Find where the given text appears and provide that cell's center as (X, Y) coordinate. 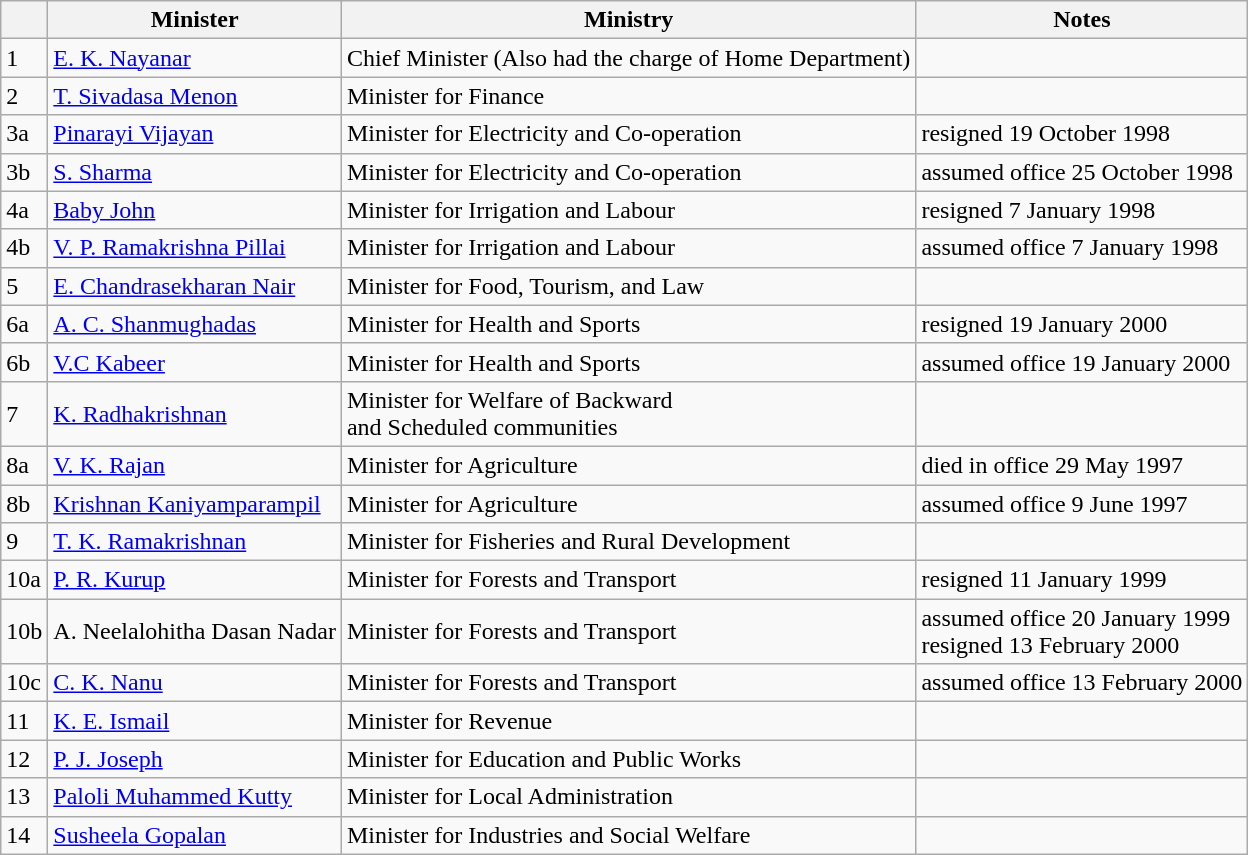
10a (24, 580)
12 (24, 759)
Pinarayi Vijayan (195, 134)
K. E. Ismail (195, 721)
Notes (1082, 20)
assumed office 7 January 1998 (1082, 248)
Minister for Education and Public Works (628, 759)
Krishnan Kaniyamparampil (195, 503)
died in office 29 May 1997 (1082, 465)
S. Sharma (195, 172)
Minister for Finance (628, 96)
Minister for Welfare of Backwardand Scheduled communities (628, 414)
8b (24, 503)
4b (24, 248)
3a (24, 134)
5 (24, 286)
4a (24, 210)
E. Chandrasekharan Nair (195, 286)
assumed office 9 June 1997 (1082, 503)
assumed office 13 February 2000 (1082, 683)
assumed office 25 October 1998 (1082, 172)
14 (24, 835)
E. K. Nayanar (195, 58)
Ministry (628, 20)
10b (24, 632)
resigned 19 January 2000 (1082, 324)
P. J. Joseph (195, 759)
A. Neelalohitha Dasan Nadar (195, 632)
9 (24, 542)
T. Sivadasa Menon (195, 96)
8a (24, 465)
Chief Minister (Also had the charge of Home Department) (628, 58)
6b (24, 362)
Minister for Revenue (628, 721)
Minister for Fisheries and Rural Development (628, 542)
C. K. Nanu (195, 683)
resigned 7 January 1998 (1082, 210)
Minister for Industries and Social Welfare (628, 835)
Paloli Muhammed Kutty (195, 797)
3b (24, 172)
1 (24, 58)
resigned 19 October 1998 (1082, 134)
T. K. Ramakrishnan (195, 542)
V. K. Rajan (195, 465)
Baby John (195, 210)
Susheela Gopalan (195, 835)
K. Radhakrishnan (195, 414)
P. R. Kurup (195, 580)
2 (24, 96)
Minister for Local Administration (628, 797)
11 (24, 721)
7 (24, 414)
6a (24, 324)
resigned 11 January 1999 (1082, 580)
assumed office 20 January 1999resigned 13 February 2000 (1082, 632)
Minister for Food, Tourism, and Law (628, 286)
V. P. Ramakrishna Pillai (195, 248)
V.C Kabeer (195, 362)
A. C. Shanmughadas (195, 324)
assumed office 19 January 2000 (1082, 362)
Minister (195, 20)
10c (24, 683)
13 (24, 797)
